Return the [x, y] coordinate for the center point of the cell that contains the specified text.  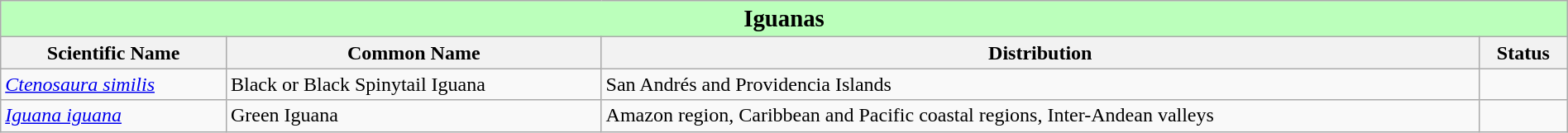
Iguana iguana [114, 116]
Status [1523, 53]
Amazon region, Caribbean and Pacific coastal regions, Inter-Andean valleys [1040, 116]
Green Iguana [414, 116]
Common Name [414, 53]
Black or Black Spinytail Iguana [414, 84]
Iguanas [784, 19]
Distribution [1040, 53]
Scientific Name [114, 53]
San Andrés and Providencia Islands [1040, 84]
Ctenosaura similis [114, 84]
